Determine the (x, y) coordinate at the center of the cell enclosing the given text.  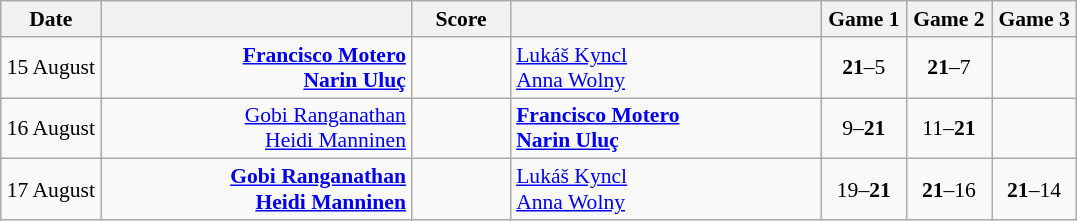
Date (51, 19)
21–5 (864, 68)
21–7 (948, 68)
Game 1 (864, 19)
15 August (51, 68)
11–21 (948, 128)
16 August (51, 128)
Game 3 (1034, 19)
17 August (51, 190)
21–14 (1034, 190)
Score (461, 19)
9–21 (864, 128)
19–21 (864, 190)
21–16 (948, 190)
Game 2 (948, 19)
